Pinpoint the cell where the given text exists, returning its [x, y] midpoint coordinate. 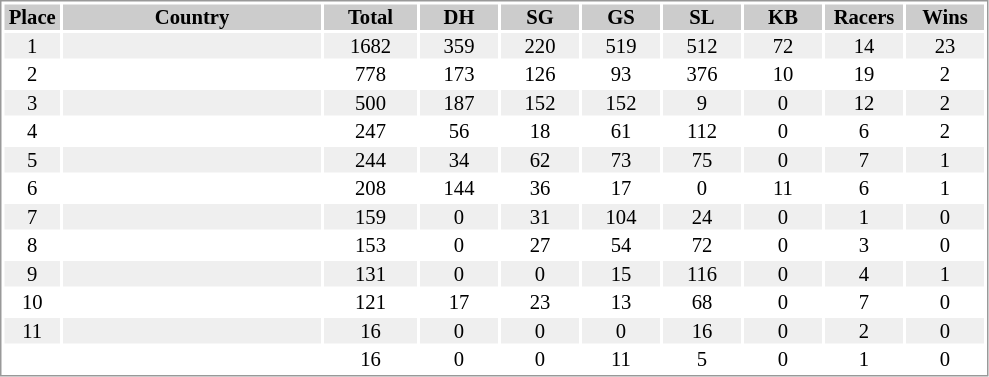
244 [370, 160]
519 [621, 46]
220 [540, 46]
61 [621, 131]
DH [459, 17]
13 [621, 303]
68 [702, 303]
1682 [370, 46]
14 [864, 46]
Racers [864, 17]
159 [370, 217]
116 [702, 274]
126 [540, 75]
131 [370, 274]
56 [459, 131]
8 [32, 245]
18 [540, 131]
778 [370, 75]
359 [459, 46]
121 [370, 303]
173 [459, 75]
75 [702, 160]
KB [783, 17]
500 [370, 103]
GS [621, 17]
12 [864, 103]
62 [540, 160]
376 [702, 75]
512 [702, 46]
Total [370, 17]
24 [702, 217]
73 [621, 160]
153 [370, 245]
36 [540, 189]
93 [621, 75]
Country [192, 17]
SG [540, 17]
Place [32, 17]
54 [621, 245]
31 [540, 217]
104 [621, 217]
112 [702, 131]
27 [540, 245]
187 [459, 103]
34 [459, 160]
19 [864, 75]
15 [621, 274]
SL [702, 17]
247 [370, 131]
208 [370, 189]
144 [459, 189]
Wins [945, 17]
